For the text-containing cell, return its midpoint in [x, y] coordinate format. 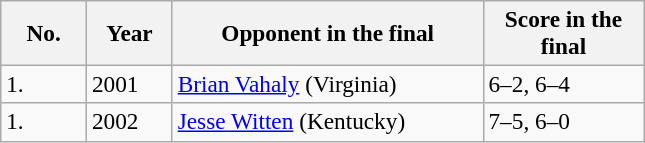
Score in the final [564, 32]
2002 [130, 122]
Jesse Witten (Kentucky) [328, 122]
Brian Vahaly (Virginia) [328, 84]
Year [130, 32]
No. [44, 32]
2001 [130, 84]
7–5, 6–0 [564, 122]
6–2, 6–4 [564, 84]
Opponent in the final [328, 32]
